Locate the cell with the specified text and output its (X, Y) center coordinate. 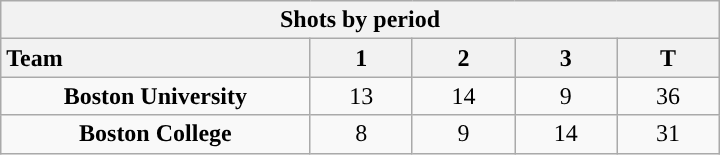
8 (361, 134)
Team (156, 58)
T (668, 58)
Shots by period (360, 20)
3 (566, 58)
36 (668, 96)
13 (361, 96)
Boston University (156, 96)
Boston College (156, 134)
31 (668, 134)
2 (463, 58)
1 (361, 58)
